Detect which cell encompasses the target text, then output its (x, y) center coordinate. 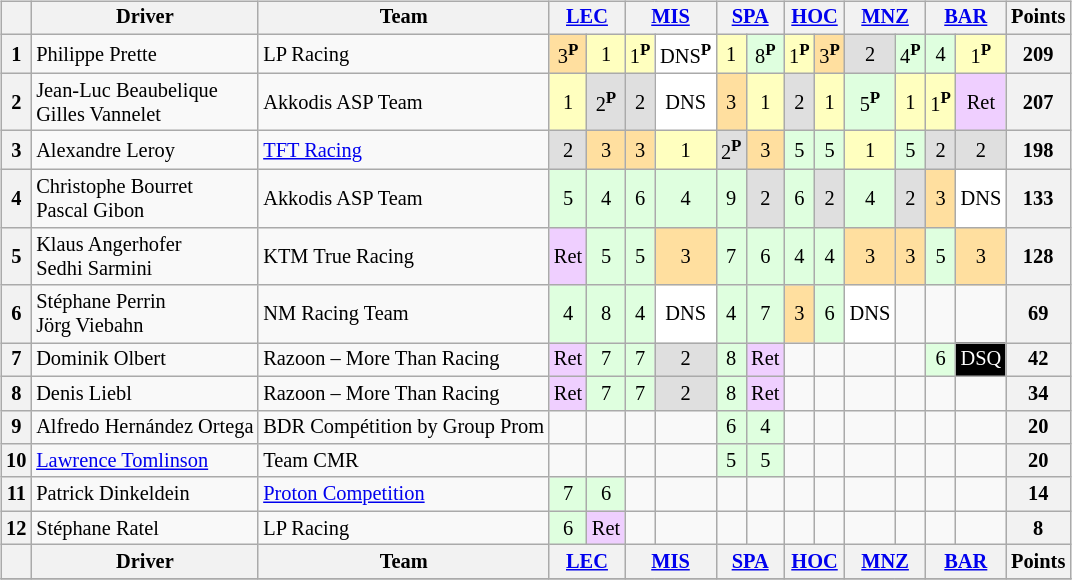
Klaus Angerhofer Sedhi Sarmini (144, 257)
11 (16, 494)
DSQ (981, 360)
8P (765, 54)
207 (1038, 102)
NM Racing Team (404, 314)
5P (870, 102)
42 (1038, 360)
BDR Compétition by Group Prom (404, 427)
Jean-Luc Beaubelique Gilles Vannelet (144, 102)
Lawrence Tomlinson (144, 461)
KTM True Racing (404, 257)
12 (16, 528)
Alexandre Leroy (144, 150)
Stéphane Perrin Jörg Viebahn (144, 314)
Christophe Bourret Pascal Gibon (144, 199)
209 (1038, 54)
133 (1038, 199)
Philippe Prette (144, 54)
Stéphane Ratel (144, 528)
69 (1038, 314)
Alfredo Hernández Ortega (144, 427)
4P (910, 54)
Dominik Olbert (144, 360)
198 (1038, 150)
DNSP (686, 54)
14 (1038, 494)
Denis Liebl (144, 393)
10 (16, 461)
Patrick Dinkeldein (144, 494)
Team CMR (404, 461)
34 (1038, 393)
Proton Competition (404, 494)
128 (1038, 257)
TFT Racing (404, 150)
